Determine the [x, y] coordinate at the center of the cell enclosing the given text.  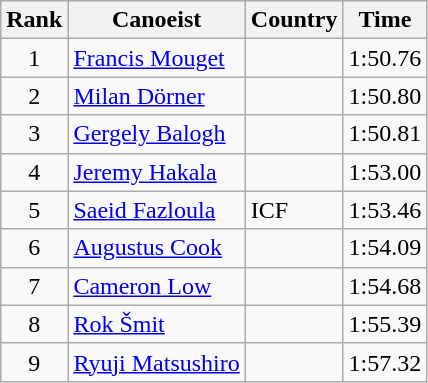
6 [34, 248]
4 [34, 172]
Saeid Fazloula [156, 210]
9 [34, 362]
Country [294, 20]
1:50.76 [385, 58]
2 [34, 96]
Jeremy Hakala [156, 172]
1:57.32 [385, 362]
Cameron Low [156, 286]
1:50.80 [385, 96]
Augustus Cook [156, 248]
Milan Dörner [156, 96]
5 [34, 210]
Rok Šmit [156, 324]
Time [385, 20]
1:53.46 [385, 210]
1:55.39 [385, 324]
1:54.68 [385, 286]
Canoeist [156, 20]
Francis Mouget [156, 58]
3 [34, 134]
8 [34, 324]
7 [34, 286]
ICF [294, 210]
Rank [34, 20]
1:53.00 [385, 172]
1:54.09 [385, 248]
1:50.81 [385, 134]
Ryuji Matsushiro [156, 362]
1 [34, 58]
Gergely Balogh [156, 134]
